Extract the [X, Y] coordinate from the center of the cell holding the provided text.  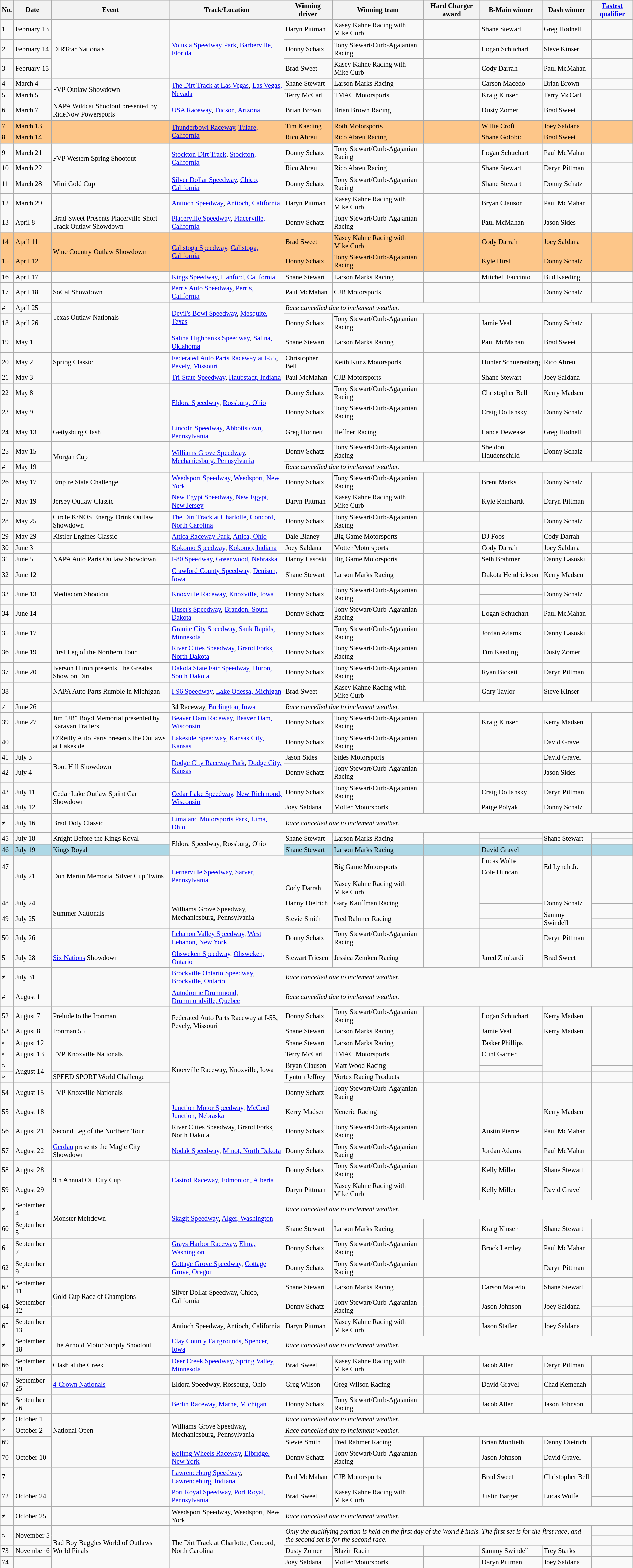
July 25 [32, 919]
April 18 [32, 292]
10 [7, 168]
August 29 [32, 1190]
April 25 [32, 308]
Chad Kemenah [567, 1384]
September 4 [32, 1209]
September 25 [32, 1384]
September 19 [32, 1365]
38 [7, 692]
11 [7, 184]
Six Nations Showdown [111, 958]
May 13 [32, 432]
66 [7, 1365]
43 [7, 792]
September 7 [32, 1248]
25 [7, 451]
Heffner Racing [378, 432]
Brent Marks [511, 482]
September 12 [32, 1307]
March 29 [32, 203]
June 5 [32, 559]
6 [7, 110]
Brad Doty Classic [111, 823]
March 28 [32, 184]
February 14 [32, 49]
Circle K/NOS Energy Drink Outlaw Showdown [111, 521]
Attica Raceway Park, Attica, Ohio [227, 537]
Stewart Friesen [308, 958]
Jared Zimbardi [511, 958]
July 21 [32, 877]
July 26 [32, 938]
May 2 [32, 362]
Jessica Zemken Racing [378, 958]
Beaver Dam Raceway, Beaver Dam, Wisconsin [227, 722]
SoCal Showdown [111, 292]
February 13 [32, 29]
New Egypt Speedway, New Egypt, New Jersey [227, 502]
59 [7, 1190]
June 26 [32, 707]
March 14 [32, 137]
April 17 [32, 277]
September 9 [32, 1268]
I-96 Speedway, Lake Odessa, Michigan [227, 692]
FVP Outlaw Showdown [111, 89]
September 26 [32, 1404]
13 [7, 223]
Vortex Racing Products [378, 1077]
USA Raceway, Tucson, Arizona [227, 110]
Hard Charger award [452, 10]
Junction Motor Speedway, McCool Junction, Nebraska [227, 1112]
Iverson Huron presents The Greatest Show on Dirt [111, 672]
November 6 [32, 1551]
March 5 [32, 95]
Morgan Cup [111, 457]
Blazin Racin [378, 1551]
Kyle Hirst [511, 261]
July 31 [32, 977]
63 [7, 1287]
Ohsweken Speedway, Ohsweken, Ontario [227, 958]
The Dirt Track at Las Vegas, Las Vegas, Nevada [227, 89]
Perris Auto Speedway, Perris, California [227, 292]
37 [7, 672]
31 [7, 559]
Boot Hill Showdown [111, 767]
Willie Croft [511, 126]
5 [7, 95]
Track/Location [227, 10]
September 11 [32, 1287]
Kings Speedway, Hanford, California [227, 277]
Dash winner [567, 10]
Dakota Hendrickson [511, 575]
58 [7, 1170]
60 [7, 1229]
Event [111, 10]
71 [7, 1477]
Lakeside Speedway, Kansas City, Kansas [227, 742]
23 [7, 412]
July 28 [32, 958]
FVP Western Spring Shootout [111, 158]
Paige Polyak [511, 807]
August 12 [32, 1043]
National Open [111, 1431]
B-Main winner [511, 10]
Huset's Speedway, Brandon, South Dakota [227, 614]
73 [7, 1551]
30 [7, 548]
March 22 [32, 168]
August 7 [32, 1016]
Jason Statler [511, 1326]
July 3 [32, 757]
45 [7, 839]
May 1 [32, 342]
Kokomo Speedway, Kokomo, Indiana [227, 548]
October 24 [32, 1496]
70 [7, 1458]
Clay County Fairgrounds, Spencer, Iowa [227, 1345]
I-80 Speedway, Greenwood, Nebraska [227, 559]
Bad Boy Buggies World of Outlaws World Finals [111, 1547]
14 [7, 242]
June 14 [32, 614]
Cedar Lake Outlaw Sprint Car Showdown [111, 798]
Winning team [378, 10]
SPEED SPORT World Challenge [111, 1077]
Calistoga Speedway, Calistoga, California [227, 252]
44 [7, 807]
21 [7, 378]
Sides Motorsports [378, 757]
Nodak Speedway, Minot, North Dakota [227, 1151]
Cedar Lake Speedway, New Richmond, Wisconsin [227, 798]
Kyle Reinhardt [511, 502]
47 [7, 867]
The Arnold Motor Supply Shootout [111, 1345]
July 12 [32, 807]
19 [7, 342]
August 1 [32, 997]
34 Raceway, Burlington, Iowa [227, 707]
August 8 [32, 1031]
8 [7, 137]
64 [7, 1307]
Gary Taylor [511, 692]
October 25 [32, 1516]
April 8 [32, 223]
Brian Montieth [511, 1442]
Thunderbowl Raceway, Tulare, California [227, 132]
Second Leg of the Northern Tour [111, 1131]
September 18 [32, 1345]
Mitchell Faccinto [511, 277]
35 [7, 633]
June 19 [32, 652]
Spring Classic [111, 362]
29 [7, 537]
69 [7, 1442]
Port Royal Speedway, Port Royal, Pennsylvania [227, 1496]
Monster Meltdown [111, 1219]
Lebanon Valley Speedway, West Lebanon, New York [227, 938]
NAPA Auto Parts Outlaw Showdown [111, 559]
Jersey Outlaw Classic [111, 502]
May 17 [32, 482]
42 [7, 773]
Grays Harbor Raceway, Elma, Washington [227, 1248]
October 2 [32, 1431]
Austin Pierce [511, 1131]
April 26 [32, 323]
September 13 [32, 1326]
62 [7, 1268]
Clash at the Creek [111, 1365]
May 8 [32, 393]
Seth Brahmer [511, 559]
June 27 [32, 722]
Granite City Speedway, Sauk Rapids, Minnesota [227, 633]
Brian Brown Racing [378, 110]
26 [7, 482]
34 [7, 614]
Stockton Dirt Track, Stockton, California [227, 158]
Tri-State Speedway, Haubstadt, Indiana [227, 378]
Lincoln Speedway, Abbottstown, Pennsylvania [227, 432]
Hunter Schuerenberg [511, 362]
53 [7, 1031]
Brock Lemley [511, 1248]
Trey Starks [567, 1551]
March 13 [32, 126]
DIRTcar Nationals [111, 49]
July 19 [32, 850]
Date [32, 10]
32 [7, 575]
July 11 [32, 792]
Cottage Grove Speedway, Cottage Grove, Oregon [227, 1268]
May 29 [32, 537]
74 [7, 1562]
51 [7, 958]
49 [7, 919]
Prelude to the Ironman [111, 1016]
Ironman 55 [111, 1031]
Kistler Engines Classic [111, 537]
Texas Outlaw Nationals [111, 317]
61 [7, 1248]
Don Martin Memorial Silver Cup Twins [111, 877]
May 9 [32, 412]
Berlin Raceway, Marne, Michigan [227, 1404]
1 [7, 29]
Deer Creek Speedway, Spring Valley, Minnesota [227, 1365]
56 [7, 1131]
Tasker Phillips [511, 1043]
18 [7, 323]
Mini Gold Cup [111, 184]
Lynton Jeffrey [308, 1077]
20 [7, 362]
33 [7, 594]
August 21 [32, 1131]
June 13 [32, 594]
Cole Duncan [511, 872]
NAPA Auto Parts Rumble in Michigan [111, 692]
May 3 [32, 378]
Dodge City Raceway Park, Dodge City, Kansas [227, 767]
September 5 [32, 1229]
Fastest qualifier [612, 10]
27 [7, 502]
Winning driver [308, 10]
36 [7, 652]
15 [7, 261]
Limaland Motorsports Park, Lima, Ohio [227, 823]
First Leg of the Northern Tour [111, 652]
2 [7, 49]
November 5 [32, 1535]
52 [7, 1016]
DJ Foos [511, 537]
46 [7, 850]
Gettysburg Clash [111, 432]
Summer Nationals [111, 913]
48 [7, 903]
Sheldon Haudenschild [511, 451]
Lance Dewease [511, 432]
Wine Country Outlaw Showdown [111, 252]
Ryan Bickett [511, 672]
Volusia Speedway Park, Barberville, Florida [227, 49]
54 [7, 1093]
July 4 [32, 773]
Empire State Challenge [111, 482]
July 18 [32, 839]
22 [7, 393]
Roth Motorsports [378, 126]
39 [7, 722]
16 [7, 277]
June 12 [32, 575]
Bud Kaeding [567, 277]
72 [7, 1496]
Skagit Speedway, Alger, Washington [227, 1219]
Brad Sweet Presents Placerville Short Track Outlaw Showdown [111, 223]
July 16 [32, 823]
August 15 [32, 1093]
9th Annual Oil City Cup [111, 1180]
April 11 [32, 242]
Shane Golobic [511, 137]
Kings Royal [111, 850]
NAPA Wildcat Shootout presented by RideNow Powersports [111, 110]
Dakota State Fair Speedway, Huron, South Dakota [227, 672]
August 28 [32, 1170]
Brockville Ontario Speedway, Brockville, Ontario [227, 977]
Castrol Raceway, Edmonton, Alberta [227, 1180]
August 14 [32, 1071]
55 [7, 1112]
Salina Highbanks Speedway, Salina, Oklahoma [227, 342]
Lawrenceburg Speedway, Lawrenceburg, Indiana [227, 1477]
May 25 [32, 521]
Matt Wood Racing [378, 1065]
41 [7, 757]
4-Crown Nationals [111, 1384]
Keneric Racing [378, 1112]
Crawford County Speedway, Denison, Iowa [227, 575]
Gerdau presents the Magic City Showdown [111, 1151]
67 [7, 1384]
28 [7, 521]
October 1 [32, 1419]
68 [7, 1404]
March 7 [32, 110]
O'Reilly Auto Parts presents the Outlaws at Lakeside [111, 742]
Lernerville Speedway, Sarver, Pennsylvania [227, 877]
Gold Cup Race of Champions [111, 1297]
March 4 [32, 84]
Mediacom Shootout [111, 594]
Keith Kunz Motorsports [378, 362]
Gary Kauffman Racing [378, 903]
February 15 [32, 68]
June 20 [32, 672]
12 [7, 203]
Placerville Speedway, Placerville, California [227, 223]
3 [7, 68]
Jim "JB" Boyd Memorial presented by Karavan Trailers [111, 722]
July 24 [32, 903]
Greg Wilson Racing [378, 1384]
No. [7, 10]
9 [7, 153]
May 15 [32, 451]
Ed Lynch Jr. [567, 867]
17 [7, 292]
Knight Before the Kings Royal [111, 839]
June 17 [32, 633]
August 22 [32, 1151]
August 13 [32, 1054]
24 [7, 432]
Greg Wilson [308, 1384]
7 [7, 126]
4 [7, 84]
Justin Barger [511, 1496]
April 12 [32, 261]
Autodrome Drummond, Drummondville, Quebec [227, 997]
65 [7, 1326]
Rolling Wheels Raceway, Elbridge, New York [227, 1458]
March 21 [32, 153]
October 10 [32, 1458]
Clint Garner [511, 1054]
50 [7, 938]
August 18 [32, 1112]
57 [7, 1151]
40 [7, 742]
June 3 [32, 548]
Dale Blaney [308, 537]
Devil's Bowl Speedway, Mesquite, Texas [227, 317]
